Detect which cell encompasses the target text, then output its (X, Y) center coordinate. 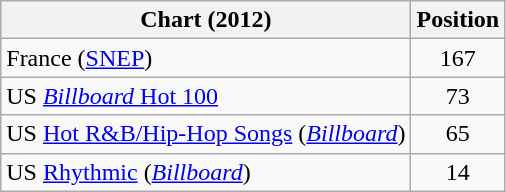
73 (458, 96)
Chart (2012) (206, 20)
US Hot R&B/Hip-Hop Songs (Billboard) (206, 134)
Position (458, 20)
65 (458, 134)
US Rhythmic (Billboard) (206, 172)
US Billboard Hot 100 (206, 96)
167 (458, 58)
France (SNEP) (206, 58)
14 (458, 172)
